Search for the cell housing the specified text and yield its (x, y) center coordinate. 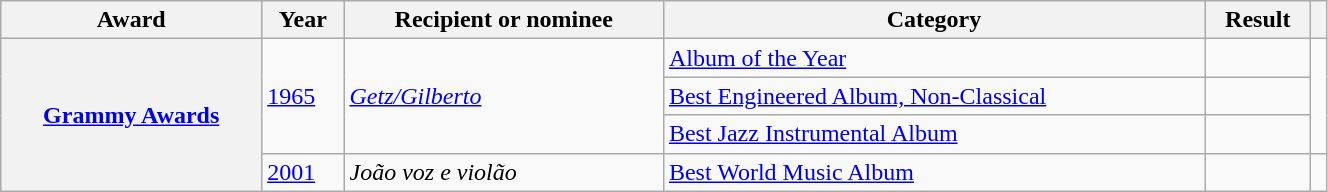
Year (303, 20)
João voz e violão (504, 172)
Result (1258, 20)
1965 (303, 96)
Recipient or nominee (504, 20)
Grammy Awards (132, 115)
Award (132, 20)
Album of the Year (934, 58)
2001 (303, 172)
Best Engineered Album, Non-Classical (934, 96)
Category (934, 20)
Best World Music Album (934, 172)
Best Jazz Instrumental Album (934, 134)
Getz/Gilberto (504, 96)
